Return (X, Y) of the center of cell containing provided text 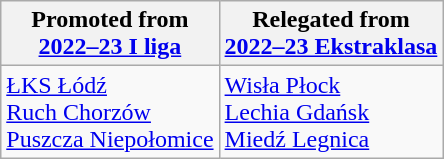
ŁKS Łódź Ruch Chorzów Puszcza Niepołomice (110, 112)
Promoted from2022–23 I liga (110, 34)
Relegated from2022–23 Ekstraklasa (331, 34)
Wisła Płock Lechia Gdańsk Miedź Legnica (331, 112)
